Determine the (x, y) coordinate at the center of the cell enclosing the given text.  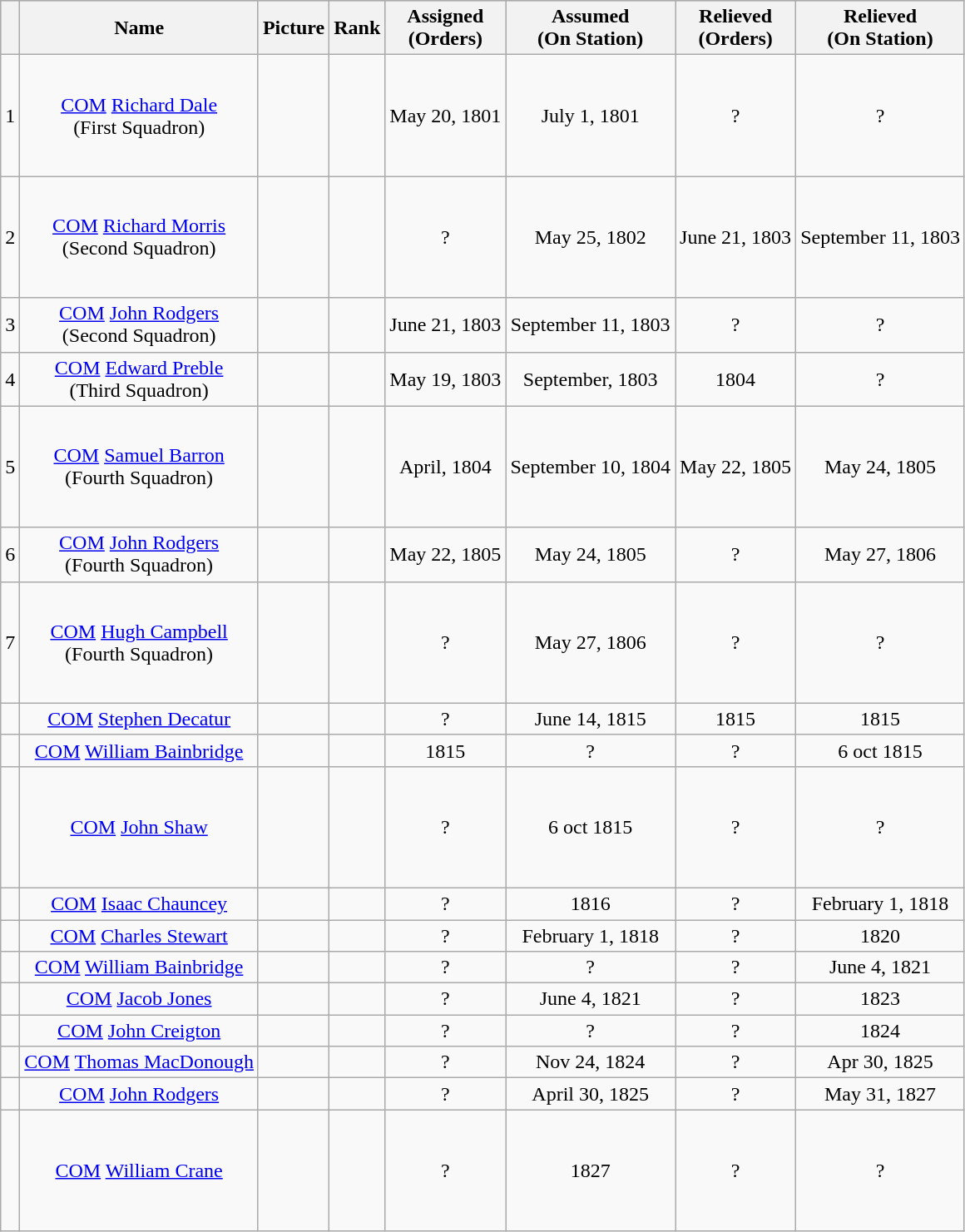
July 1, 1801 (591, 116)
5 (10, 467)
May 19, 1803 (446, 379)
COM Thomas MacDonough (140, 1062)
COM Jacob Jones (140, 999)
1824 (880, 1031)
COM Charles Stewart (140, 936)
COM Richard Dale (First Squadron) (140, 116)
COM Edward Preble (Third Squadron) (140, 379)
Name (140, 28)
1827 (591, 1170)
September, 1803 (591, 379)
2 (10, 237)
COM John Shaw (140, 827)
Apr 30, 1825 (880, 1062)
May 25, 1802 (591, 237)
Picture (293, 28)
1823 (880, 999)
Relieved(Orders) (735, 28)
1820 (880, 936)
COM Richard Morris (Second Squadron) (140, 237)
COM John Creigton (140, 1031)
Rank (358, 28)
April 30, 1825 (591, 1094)
Relieved(On Station) (880, 28)
COM John Rodgers (Second Squadron) (140, 324)
Assigned(Orders) (446, 28)
May 31, 1827 (880, 1094)
1804 (735, 379)
1816 (591, 903)
Nov 24, 1824 (591, 1062)
April, 1804 (446, 467)
1 (10, 116)
COM Stephen Decatur (140, 719)
COM Isaac Chauncey (140, 903)
3 (10, 324)
COM William Crane (140, 1170)
May 20, 1801 (446, 116)
June 14, 1815 (591, 719)
6 (10, 554)
Assumed(On Station) (591, 28)
COM Samuel Barron (Fourth Squadron) (140, 467)
COM John Rodgers (140, 1094)
COM Hugh Campbell (Fourth Squadron) (140, 642)
COM John Rodgers (Fourth Squadron) (140, 554)
4 (10, 379)
7 (10, 642)
September 10, 1804 (591, 467)
